For the text-containing cell, return its midpoint in (x, y) coordinate format. 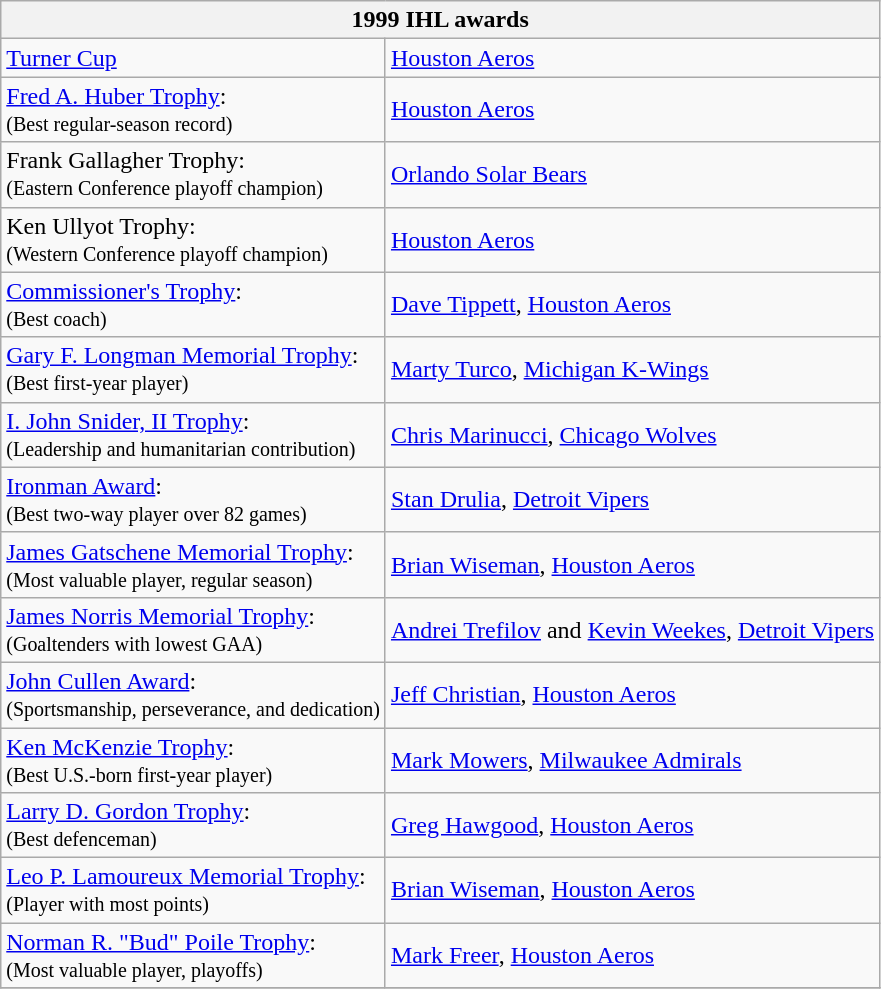
Dave Tippett, Houston Aeros (632, 304)
Mark Freer, Houston Aeros (632, 956)
Ironman Award:(Best two-way player over 82 games) (194, 500)
James Norris Memorial Trophy:(Goaltenders with lowest GAA) (194, 630)
Orlando Solar Bears (632, 174)
Commissioner's Trophy:(Best coach) (194, 304)
Leo P. Lamoureux Memorial Trophy:(Player with most points) (194, 890)
Frank Gallagher Trophy:(Eastern Conference playoff champion) (194, 174)
1999 IHL awards (440, 20)
Andrei Trefilov and Kevin Weekes, Detroit Vipers (632, 630)
Mark Mowers, Milwaukee Admirals (632, 760)
John Cullen Award: (Sportsmanship, perseverance, and dedication) (194, 694)
Stan Drulia, Detroit Vipers (632, 500)
Jeff Christian, Houston Aeros (632, 694)
Fred A. Huber Trophy:(Best regular-season record) (194, 110)
I. John Snider, II Trophy:(Leadership and humanitarian contribution) (194, 434)
Gary F. Longman Memorial Trophy:(Best first-year player) (194, 370)
Norman R. "Bud" Poile Trophy:(Most valuable player, playoffs) (194, 956)
Ken McKenzie Trophy:(Best U.S.-born first-year player) (194, 760)
Larry D. Gordon Trophy:(Best defenceman) (194, 826)
Greg Hawgood, Houston Aeros (632, 826)
Chris Marinucci, Chicago Wolves (632, 434)
Turner Cup (194, 58)
James Gatschene Memorial Trophy:(Most valuable player, regular season) (194, 564)
Ken Ullyot Trophy: (Western Conference playoff champion) (194, 240)
Marty Turco, Michigan K-Wings (632, 370)
